Scan for the cell matching the given text and deliver its [X, Y] coordinate at center. 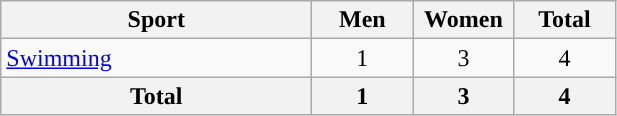
Men [362, 20]
Women [464, 20]
Sport [156, 20]
Swimming [156, 58]
